Capture the cell that displays the provided text and extract its [X, Y] central coordinate. 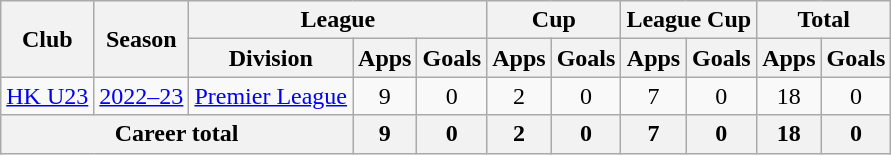
Premier League [271, 96]
2022–23 [142, 96]
Cup [554, 20]
Division [271, 58]
Career total [177, 134]
Total [824, 20]
Club [48, 39]
Season [142, 39]
HK U23 [48, 96]
League Cup [689, 20]
League [338, 20]
